Scan for the cell matching the given text and deliver its [X, Y] coordinate at center. 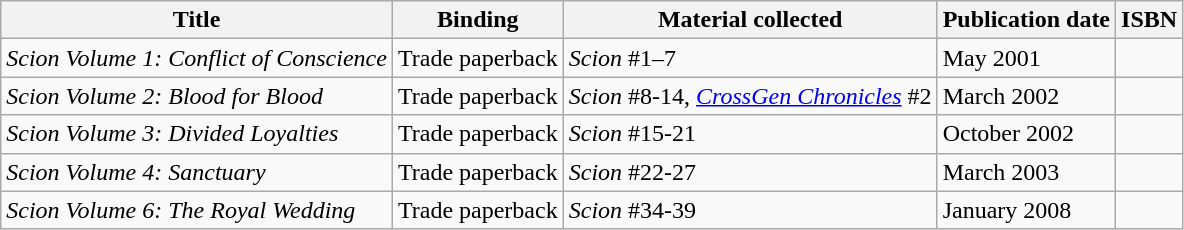
ISBN [1150, 20]
Scion Volume 3: Divided Loyalties [197, 134]
March 2002 [1026, 96]
Material collected [750, 20]
Scion #22-27 [750, 172]
March 2003 [1026, 172]
Publication date [1026, 20]
Scion #15-21 [750, 134]
Scion Volume 4: Sanctuary [197, 172]
Scion Volume 6: The Royal Wedding [197, 210]
Title [197, 20]
Binding [478, 20]
Scion #34-39 [750, 210]
Scion Volume 2: Blood for Blood [197, 96]
January 2008 [1026, 210]
Scion #8-14, CrossGen Chronicles #2 [750, 96]
Scion #1–7 [750, 58]
Scion Volume 1: Conflict of Conscience [197, 58]
May 2001 [1026, 58]
October 2002 [1026, 134]
